Pinpoint the cell where the given text exists, returning its [X, Y] midpoint coordinate. 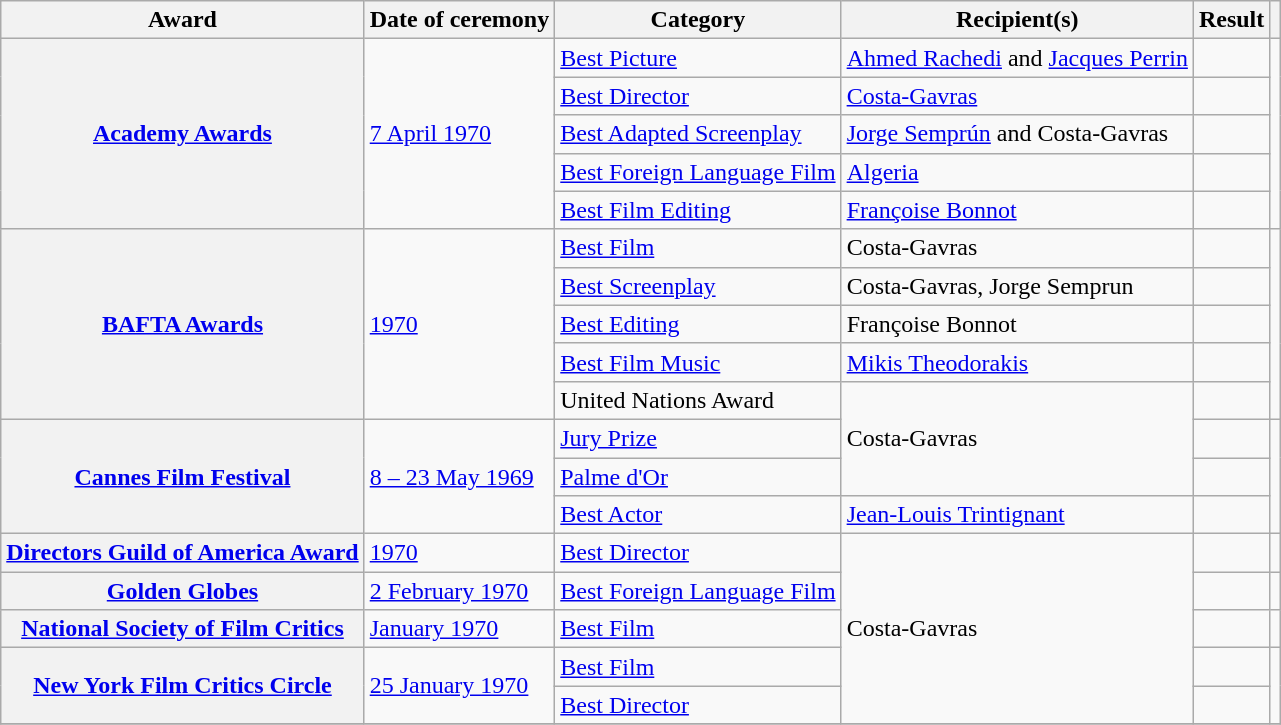
Category [698, 20]
Jury Prize [698, 438]
Cannes Film Festival [182, 476]
Date of ceremony [460, 20]
2 February 1970 [460, 591]
Jorge Semprún and Costa-Gavras [1017, 134]
United Nations Award [698, 400]
Golden Globes [182, 591]
Best Picture [698, 58]
Best Screenplay [698, 286]
Best Film Music [698, 362]
Best Actor [698, 515]
Algeria [1017, 172]
National Society of Film Critics [182, 629]
Best Adapted Screenplay [698, 134]
January 1970 [460, 629]
25 January 1970 [460, 686]
Costa-Gavras, Jorge Semprun [1017, 286]
8 – 23 May 1969 [460, 476]
Ahmed Rachedi and Jacques Perrin [1017, 58]
Recipient(s) [1017, 20]
Directors Guild of America Award [182, 553]
Best Editing [698, 324]
Academy Awards [182, 134]
Award [182, 20]
New York Film Critics Circle [182, 686]
Result [1231, 20]
Palme d'Or [698, 477]
Mikis Theodorakis [1017, 362]
BAFTA Awards [182, 324]
Best Film Editing [698, 210]
7 April 1970 [460, 134]
Jean-Louis Trintignant [1017, 515]
